Find where the given text appears and provide that cell's center as (x, y) coordinate. 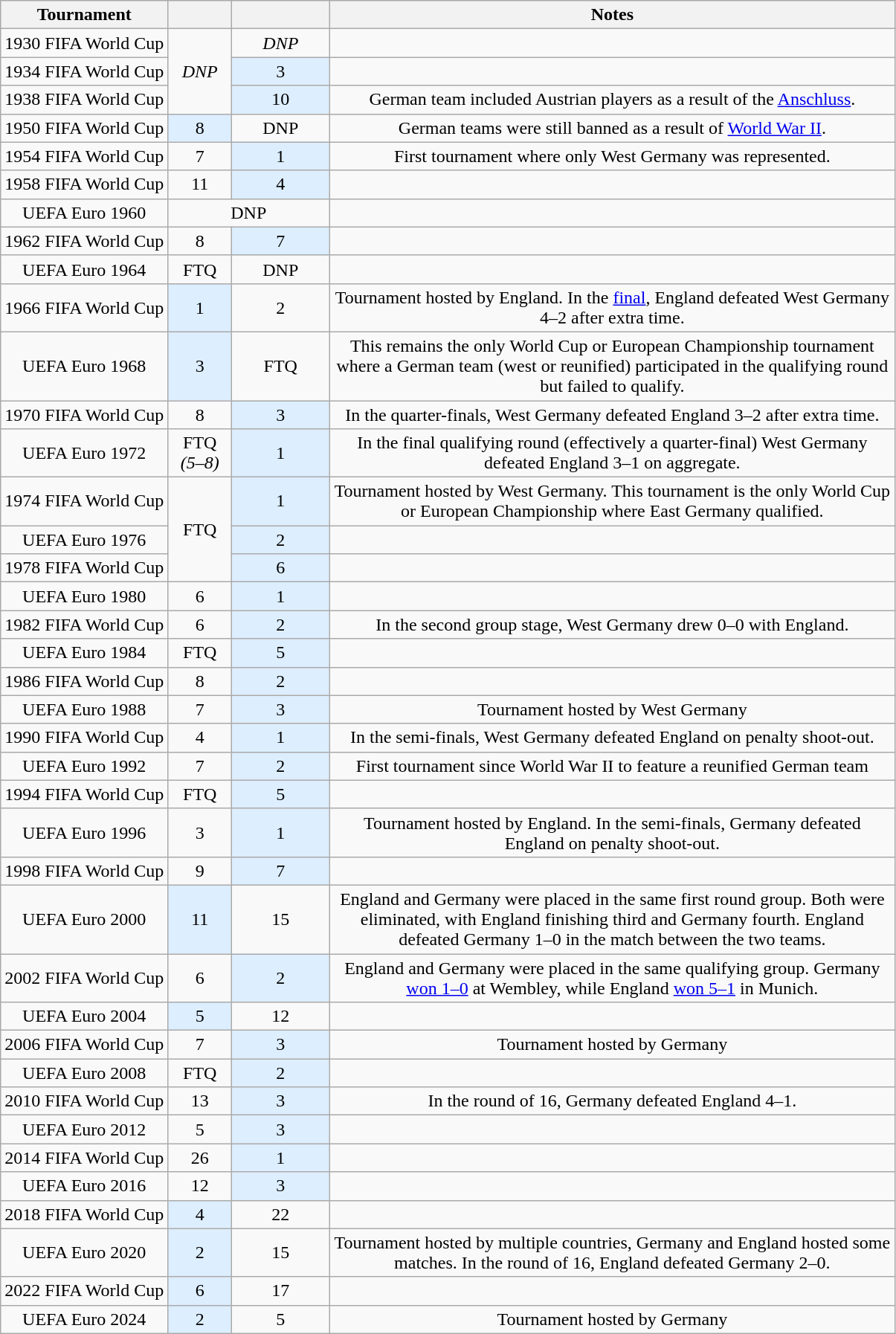
UEFA Euro 1980 (85, 596)
2018 FIFA World Cup (85, 1214)
1938 FIFA World Cup (85, 100)
1930 FIFA World Cup (85, 43)
Tournament hosted by West Germany (613, 709)
1958 FIFA World Cup (85, 184)
England and Germany were placed in the same qualifying group. Germany won 1–0 at Wembley, while England won 5–1 in Munich. (613, 977)
German teams were still banned as a result of World War II. (613, 128)
1982 FIFA World Cup (85, 625)
2006 FIFA World Cup (85, 1045)
Tournament hosted by West Germany. This tournament is the only World Cup or European Championship where East Germany qualified. (613, 501)
17 (281, 1291)
1950 FIFA World Cup (85, 128)
1994 FIFA World Cup (85, 794)
First tournament where only West Germany was represented. (613, 156)
UEFA Euro 2016 (85, 1186)
UEFA Euro 2024 (85, 1319)
UEFA Euro 1996 (85, 833)
1962 FIFA World Cup (85, 241)
1974 FIFA World Cup (85, 501)
1966 FIFA World Cup (85, 308)
22 (281, 1214)
UEFA Euro 1988 (85, 709)
1954 FIFA World Cup (85, 156)
In the quarter-finals, West Germany defeated England 3–2 after extra time. (613, 414)
9 (200, 871)
In the round of 16, Germany defeated England 4–1. (613, 1101)
Notes (613, 15)
1970 FIFA World Cup (85, 414)
UEFA Euro 2012 (85, 1130)
In the second group stage, West Germany drew 0–0 with England. (613, 625)
UEFA Euro 1964 (85, 269)
2002 FIFA World Cup (85, 977)
2010 FIFA World Cup (85, 1101)
In the final qualifying round (effectively a quarter-final) West Germany defeated England 3–1 on aggregate. (613, 454)
1998 FIFA World Cup (85, 871)
Tournament (85, 15)
UEFA Euro 1984 (85, 653)
13 (200, 1101)
In the semi-finals, West Germany defeated England on penalty shoot-out. (613, 738)
UEFA Euro 1972 (85, 454)
1986 FIFA World Cup (85, 681)
UEFA Euro 1976 (85, 540)
1934 FIFA World Cup (85, 71)
UEFA Euro 1992 (85, 766)
UEFA Euro 1960 (85, 213)
10 (281, 100)
First tournament since World War II to feature a reunified German team (613, 766)
FTQ (5–8) (200, 454)
Tournament hosted by multiple countries, Germany and England hosted some matches. In the round of 16, England defeated Germany 2–0. (613, 1252)
UEFA Euro 2004 (85, 1016)
UEFA Euro 2008 (85, 1073)
Tournament hosted by England. In the final, England defeated West Germany 4–2 after extra time. (613, 308)
26 (200, 1158)
Tournament hosted by England. In the semi-finals, Germany defeated England on penalty shoot-out. (613, 833)
1990 FIFA World Cup (85, 738)
UEFA Euro 2000 (85, 919)
1978 FIFA World Cup (85, 568)
German team included Austrian players as a result of the Anschluss. (613, 100)
UEFA Euro 2020 (85, 1252)
UEFA Euro 1968 (85, 366)
2022 FIFA World Cup (85, 1291)
2014 FIFA World Cup (85, 1158)
